Determine the (x, y) coordinate at the center of the cell enclosing the given text.  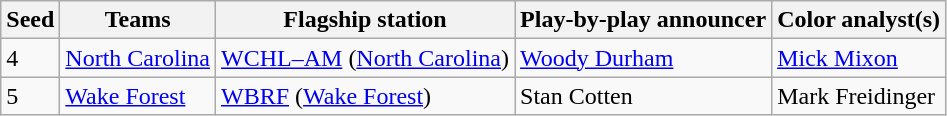
Color analyst(s) (859, 20)
North Carolina (138, 58)
Seed (30, 20)
WCHL–AM (North Carolina) (366, 58)
Teams (138, 20)
Wake Forest (138, 96)
WBRF (Wake Forest) (366, 96)
Stan Cotten (644, 96)
Mick Mixon (859, 58)
4 (30, 58)
Mark Freidinger (859, 96)
Play-by-play announcer (644, 20)
Woody Durham (644, 58)
Flagship station (366, 20)
5 (30, 96)
